Find where the given text appears and provide that cell's center as [X, Y] coordinate. 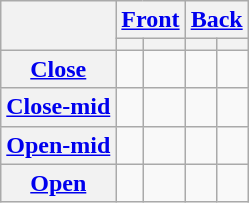
Back [216, 20]
Close [58, 69]
Close-mid [58, 107]
Open-mid [58, 145]
Open [58, 183]
Front [150, 20]
